Extract the (X, Y) coordinate from the center of the cell holding the provided text.  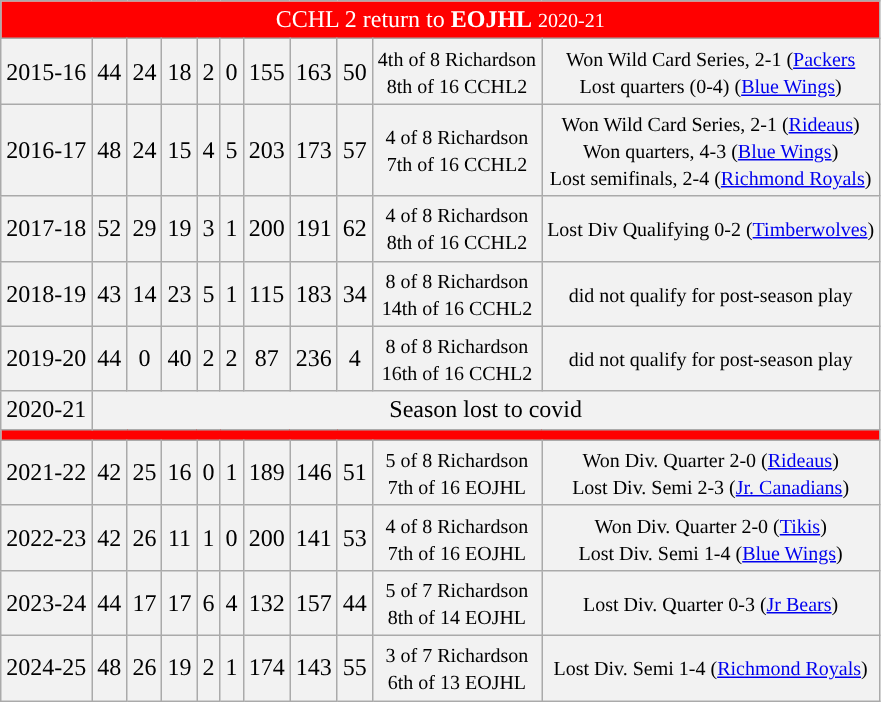
16 (180, 472)
5 of 8 Richardson7th of 16 EOJHL (456, 472)
2017-18 (46, 228)
Won Wild Card Series, 2-1 (PackersLost quarters (0-4) (Blue Wings) (711, 72)
34 (354, 294)
23 (180, 294)
3 (208, 228)
Lost Div. Quarter 0-3 (Jr Bears) (711, 602)
191 (314, 228)
2021-22 (46, 472)
2024-25 (46, 668)
183 (314, 294)
55 (354, 668)
3 of 7 Richardson6th of 13 EOJHL (456, 668)
4th of 8 Richardson8th of 16 CCHL2 (456, 72)
Won Div. Quarter 2-0 (Tikis)Lost Div. Semi 1-4 (Blue Wings) (711, 538)
62 (354, 228)
29 (144, 228)
18 (180, 72)
25 (144, 472)
146 (314, 472)
141 (314, 538)
8 of 8 Richardson14th of 16 CCHL2 (456, 294)
Won Wild Card Series, 2-1 (Rideaus)Won quarters, 4-3 (Blue Wings)Lost semifinals, 2-4 (Richmond Royals) (711, 150)
40 (180, 358)
6 (208, 602)
157 (314, 602)
Season lost to covid (486, 410)
115 (266, 294)
Lost Div Qualifying 0-2 (Timberwolves) (711, 228)
50 (354, 72)
11 (180, 538)
203 (266, 150)
2018-19 (46, 294)
2020-21 (46, 410)
143 (314, 668)
15 (180, 150)
53 (354, 538)
2023-24 (46, 602)
2016-17 (46, 150)
189 (266, 472)
Won Div. Quarter 2-0 (Rideaus)Lost Div. Semi 2-3 (Jr. Canadians) (711, 472)
4 of 8 Richardson7th of 16 EOJHL (456, 538)
CCHL 2 return to EOJHL 2020-21 (440, 20)
8 of 8 Richardson16th of 16 CCHL2 (456, 358)
173 (314, 150)
236 (314, 358)
Lost Div. Semi 1-4 (Richmond Royals) (711, 668)
4 of 8 Richardson7th of 16 CCHL2 (456, 150)
2015-16 (46, 72)
52 (110, 228)
87 (266, 358)
43 (110, 294)
5 of 7 Richardson8th of 14 EOJHL (456, 602)
4 of 8 Richardson8th of 16 CCHL2 (456, 228)
174 (266, 668)
2019-20 (46, 358)
51 (354, 472)
155 (266, 72)
132 (266, 602)
57 (354, 150)
14 (144, 294)
163 (314, 72)
2022-23 (46, 538)
